For the text-containing cell, return its midpoint in (x, y) coordinate format. 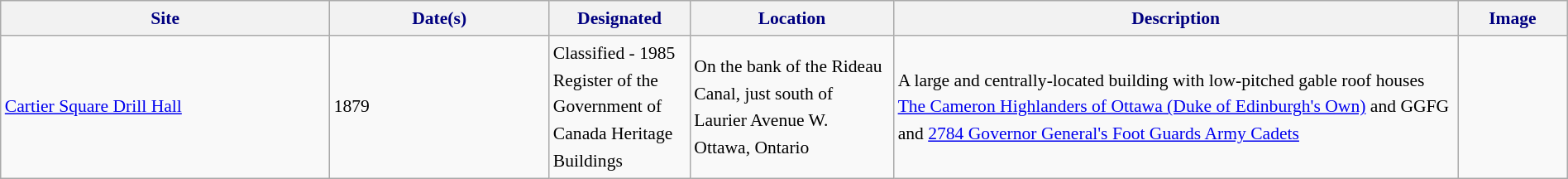
Image (1513, 18)
Site (165, 18)
Designated (619, 18)
On the bank of the Rideau Canal, just south of Laurier Avenue W.Ottawa, Ontario (791, 108)
1879 (440, 108)
Description (1176, 18)
Location (791, 18)
Classified - 1985 Register of the Government of Canada Heritage Buildings (619, 108)
Date(s) (440, 18)
Cartier Square Drill Hall (165, 108)
